For the text-containing cell, return its midpoint in [x, y] coordinate format. 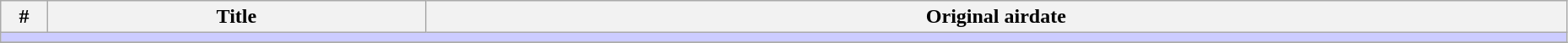
# [24, 17]
Title [236, 17]
Original airdate [995, 17]
